Return (x, y) of the center of cell containing provided text 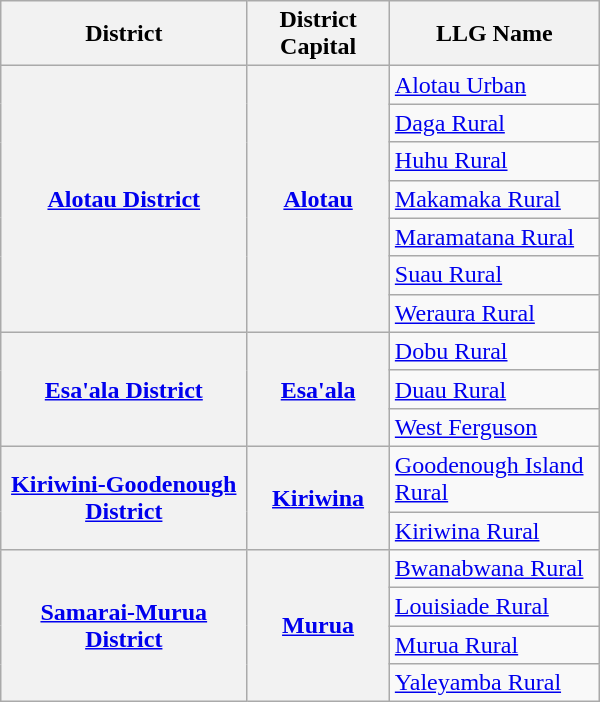
District (124, 34)
Murua (318, 626)
West Ferguson (494, 427)
District Capital (318, 34)
Duau Rural (494, 389)
Yaleyamba Rural (494, 683)
Kiriwina (318, 498)
LLG Name (494, 34)
Makamaka Rural (494, 199)
Esa'ala District (124, 389)
Alotau District (124, 199)
Alotau (318, 199)
Bwanabwana Rural (494, 569)
Louisiade Rural (494, 607)
Huhu Rural (494, 161)
Alotau Urban (494, 85)
Kiriwini-Goodenough District (124, 498)
Murua Rural (494, 645)
Daga Rural (494, 123)
Maramatana Rural (494, 237)
Dobu Rural (494, 351)
Esa'ala (318, 389)
Kiriwina Rural (494, 531)
Suau Rural (494, 275)
Samarai-Murua District (124, 626)
Weraura Rural (494, 313)
Goodenough Island Rural (494, 478)
